Identify which cell holds the provided text, then report its (x, y) central coordinate. 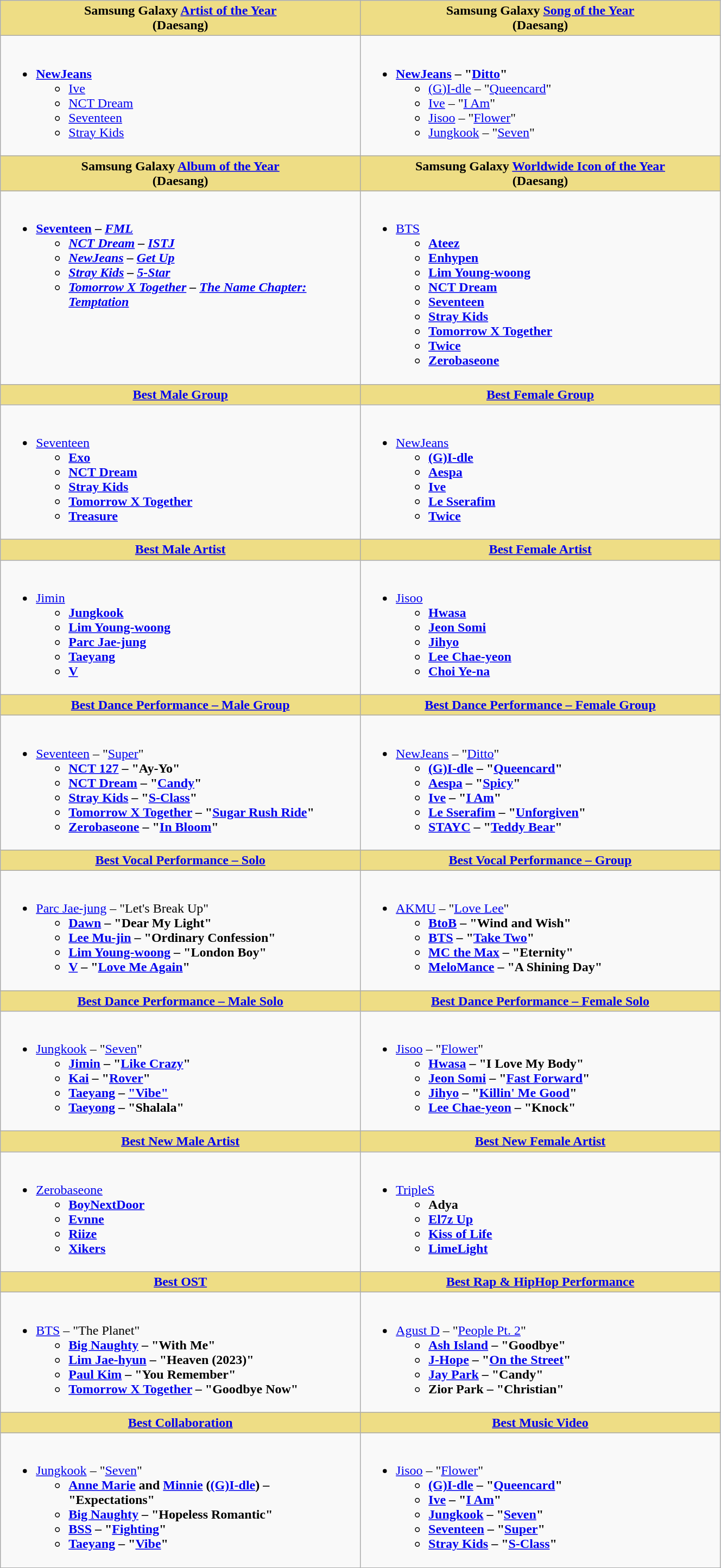
Seventeen – "Super"NCT 127 – "Ay-Yo"NCT Dream – "Candy"Stray Kids – "S-Class"Tomorrow X Together – "Sugar Rush Ride"Zerobaseone – "In Bloom" (180, 782)
Parc Jae-jung – "Let's Break Up"Dawn – "Dear My Light"Lee Mu-jin – "Ordinary Confession"Lim Young-woong – "London Boy"V – "Love Me Again" (180, 930)
Best Rap & HipHop Performance (541, 1282)
Best Female Artist (541, 550)
SeventeenExoNCT DreamStray KidsTomorrow X TogetherTreasure (180, 472)
Jisoo – "Flower"Hwasa – "I Love My Body"Jeon Somi – "Fast Forward"Jihyo – "Killin' Me Good"Lee Chae-yeon – "Knock" (541, 1071)
Samsung Galaxy Worldwide Icon of the Year(Daesang) (541, 174)
Jungkook – "Seven" Anne Marie and Minnie ((G)I-dle) – "Expectations"Big Naughty – "Hopeless Romantic" BSS – "Fighting" Taeyang – "Vibe" (180, 1500)
AKMU – "Love Lee"BtoB – "Wind and Wish"BTS – "Take Two"MC the Max – "Eternity"MeloMance – "A Shining Day" (541, 930)
Best OST (180, 1282)
Best New Female Artist (541, 1142)
Best Male Group (180, 394)
Best Vocal Performance – Solo (180, 860)
Best Collaboration (180, 1423)
NewJeans(G)I-dleAespaIveLe SserafimTwice (541, 472)
Seventeen – FMLNCT Dream – ISTJNewJeans – Get UpStray Kids – 5-StarTomorrow X Together – The Name Chapter: Temptation (180, 288)
Best Dance Performance – Female Solo (541, 1001)
Best Male Artist (180, 550)
NewJeans – "Ditto"(G)I-dle – "Queencard"Ive – "I Am"Jisoo – "Flower"Jungkook – "Seven" (541, 95)
Samsung Galaxy Artist of the Year(Daesang) (180, 18)
Best New Male Artist (180, 1142)
Best Dance Performance – Male Group (180, 705)
JisooHwasaJeon SomiJihyoLee Chae-yeonChoi Ye-na (541, 627)
TripleSAdyaEl7z UpKiss of LifeLimeLight (541, 1212)
ZerobaseoneBoyNextDoorEvnneRiizeXikers (180, 1212)
JiminJungkookLim Young-woongParc Jae-jungTaeyangV (180, 627)
Jisoo – "Flower"(G)I-dle – "Queencard"Ive – "I Am"Jungkook – "Seven" Seventeen – "Super"Stray Kids – "S-Class" (541, 1500)
Best Female Group (541, 394)
Jungkook – "Seven" Jimin – "Like Crazy"Kai – "Rover"Taeyang – "Vibe" Taeyong – "Shalala" (180, 1071)
Best Dance Performance – Male Solo (180, 1001)
NewJeansIveNCT DreamSeventeenStray Kids (180, 95)
Best Music Video (541, 1423)
Samsung Galaxy Album of the Year(Daesang) (180, 174)
Samsung Galaxy Song of the Year(Daesang) (541, 18)
Best Dance Performance – Female Group (541, 705)
Agust D – "People Pt. 2" Ash Island – "Goodbye" J-Hope – "On the Street" Jay Park – "Candy" Zior Park – "Christian" (541, 1352)
NewJeans – "Ditto"(G)I-dle – "Queencard"Aespa – "Spicy"Ive – "I Am"Le Sserafim – "Unforgiven" STAYC – "Teddy Bear" (541, 782)
BTSAteezEnhypenLim Young-woongNCT DreamSeventeenStray KidsTomorrow X TogetherTwiceZerobaseone (541, 288)
BTS – "The Planet"Big Naughty – "With Me"Lim Jae-hyun – "Heaven (2023)"Paul Kim – "You Remember"Tomorrow X Together – "Goodbye Now" (180, 1352)
Best Vocal Performance – Group (541, 860)
